Find where the given text appears and provide that cell's center as [X, Y] coordinate. 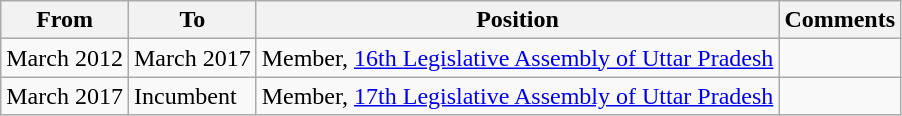
To [192, 20]
Incumbent [192, 96]
Member, 16th Legislative Assembly of Uttar Pradesh [518, 58]
From [65, 20]
Position [518, 20]
Member, 17th Legislative Assembly of Uttar Pradesh [518, 96]
Comments [840, 20]
March 2012 [65, 58]
